Find where the given text appears and provide that cell's center as (x, y) coordinate. 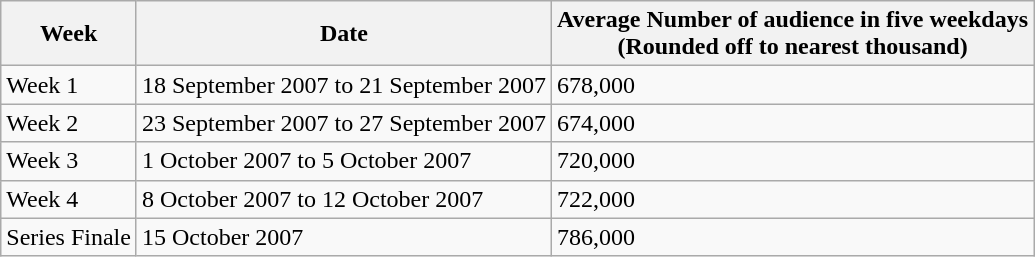
1 October 2007 to 5 October 2007 (344, 161)
8 October 2007 to 12 October 2007 (344, 199)
23 September 2007 to 27 September 2007 (344, 123)
Average Number of audience in five weekdays(Rounded off to nearest thousand) (792, 34)
Series Finale (69, 237)
Week (69, 34)
Week 2 (69, 123)
786,000 (792, 237)
720,000 (792, 161)
722,000 (792, 199)
18 September 2007 to 21 September 2007 (344, 85)
678,000 (792, 85)
674,000 (792, 123)
Week 4 (69, 199)
Date (344, 34)
Week 3 (69, 161)
15 October 2007 (344, 237)
Week 1 (69, 85)
